Provide the (x, y) coordinate of the cell's center where the given text is located.  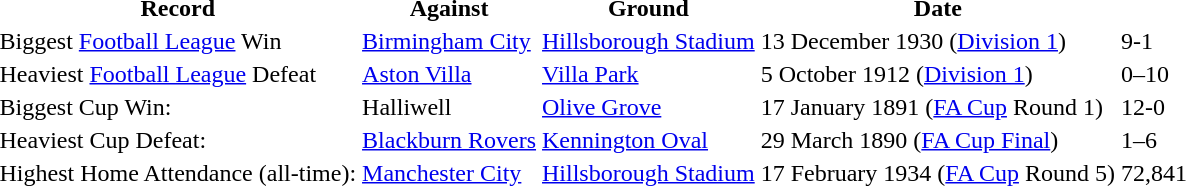
Villa Park (649, 74)
Olive Grove (649, 107)
29 March 1890 (FA Cup Final) (938, 140)
17 January 1891 (FA Cup Round 1) (938, 107)
Kennington Oval (649, 140)
Aston Villa (450, 74)
5 October 1912 (Division 1) (938, 74)
Halliwell (450, 107)
13 December 1930 (Division 1) (938, 41)
Birmingham City (450, 41)
Hillsborough Stadium (649, 41)
Blackburn Rovers (450, 140)
